Capture the cell that displays the provided text and extract its [x, y] central coordinate. 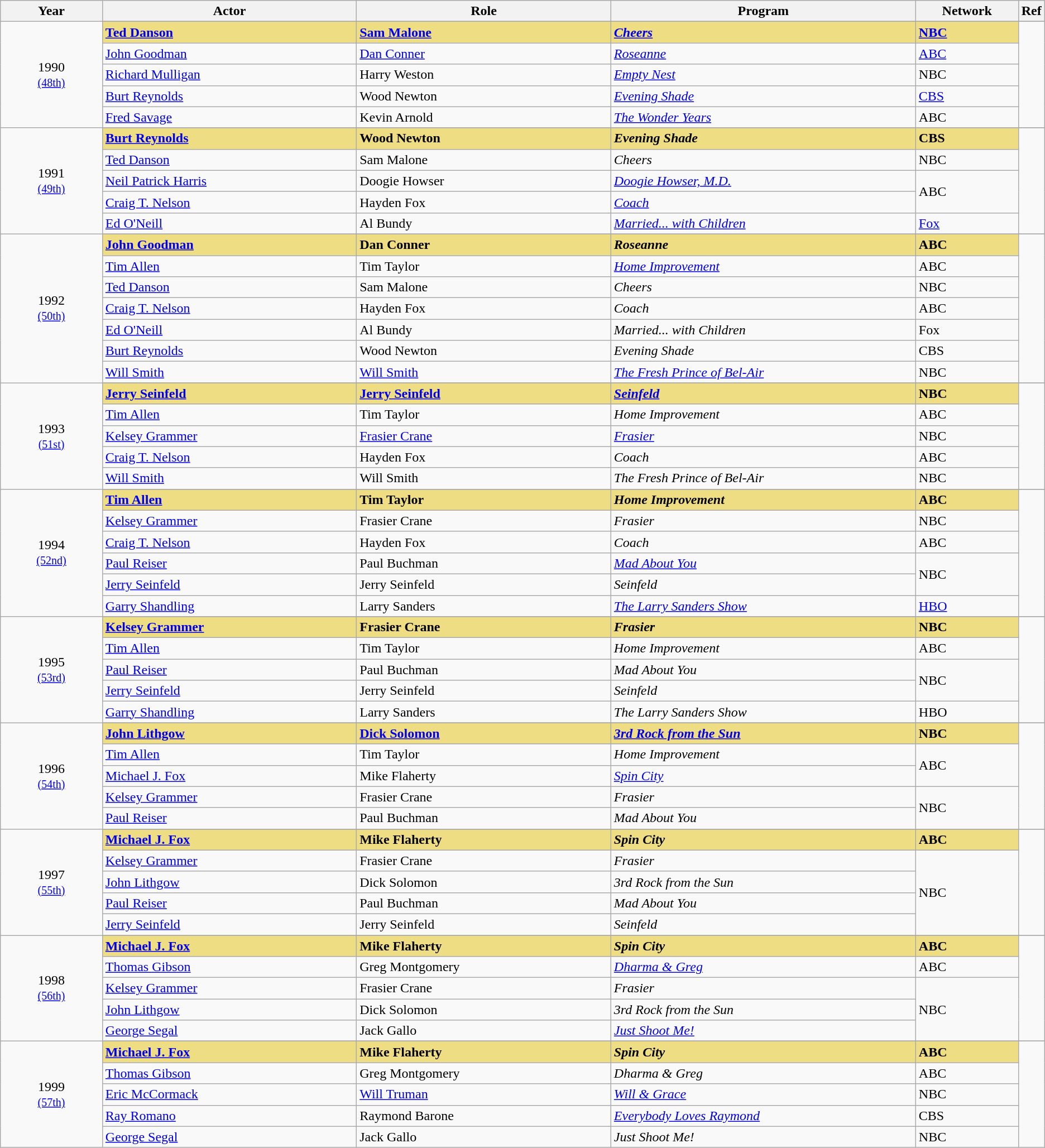
Neil Patrick Harris [229, 181]
1992 (50th) [51, 308]
1996 (54th) [51, 776]
Kevin Arnold [484, 117]
1997 (55th) [51, 882]
Will Truman [484, 1094]
Ray Romano [229, 1116]
1991 (49th) [51, 181]
Harry Weston [484, 75]
1995 (53rd) [51, 670]
1990 (48th) [51, 75]
Network [967, 11]
Doogie Howser, M.D. [763, 181]
Doogie Howser [484, 181]
1993 (51st) [51, 436]
Ref [1032, 11]
Role [484, 11]
Fred Savage [229, 117]
The Wonder Years [763, 117]
Actor [229, 11]
Eric McCormack [229, 1094]
1999 (57th) [51, 1094]
Program [763, 11]
Everybody Loves Raymond [763, 1116]
1994 (52nd) [51, 553]
Empty Nest [763, 75]
Richard Mulligan [229, 75]
Will & Grace [763, 1094]
Raymond Barone [484, 1116]
1998 (56th) [51, 988]
Year [51, 11]
